Identify which cell holds the provided text, then report its [X, Y] central coordinate. 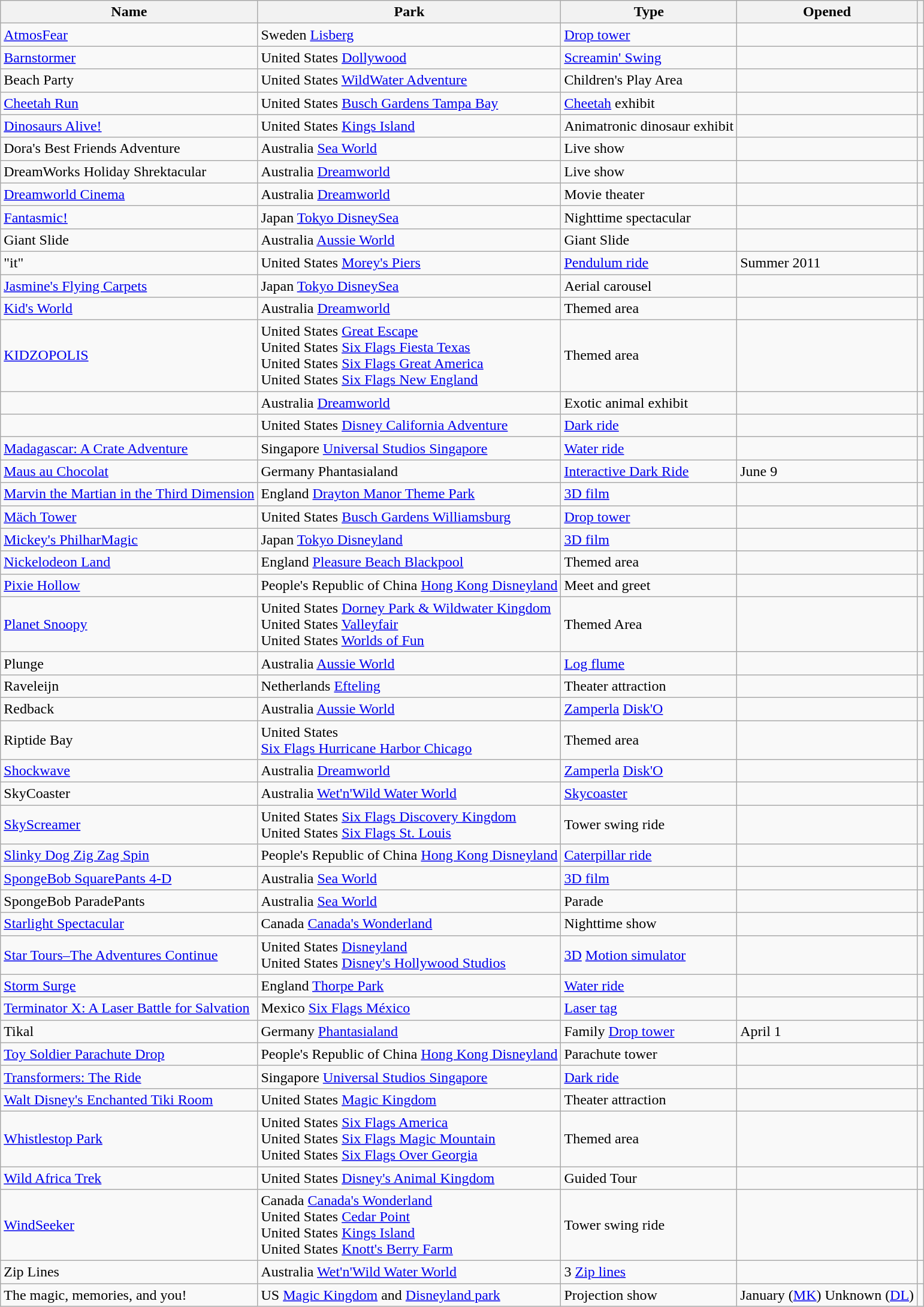
Nighttime show [649, 924]
United States WildWater Adventure [409, 80]
Cheetah exhibit [649, 103]
The magic, memories, and you! [129, 1295]
Canada Canada's WonderlandUnited States Cedar PointUnited States Kings IslandUnited States Knott's Berry Farm [409, 1225]
Transformers: The Ride [129, 1077]
England Drayton Manor Theme Park [409, 494]
United States Magic Kingdom [409, 1100]
Raveleijn [129, 686]
Cheetah Run [129, 103]
Mäch Tower [129, 517]
Movie theater [649, 194]
WindSeeker [129, 1225]
Walt Disney's Enchanted Tiki Room [129, 1100]
Dreamworld Cinema [129, 194]
Dora's Best Friends Adventure [129, 149]
Parade [649, 901]
United States Disney California Adventure [409, 426]
3D Motion simulator [649, 954]
Plunge [129, 663]
United States Six Flags AmericaUnited States Six Flags Magic MountainUnited States Six Flags Over Georgia [409, 1139]
United States Morey's Piers [409, 263]
Summer 2011 [827, 263]
United StatesSix Flags Hurricane Harbor Chicago [409, 740]
Log flume [649, 663]
Guided Tour [649, 1178]
Terminator X: A Laser Battle for Salvation [129, 1008]
Meet and greet [649, 585]
United States Busch Gardens Tampa Bay [409, 103]
Tikal [129, 1031]
Star Tours–The Adventures Continue [129, 954]
Fantasmic! [129, 217]
AtmosFear [129, 35]
Madagascar: A Crate Adventure [129, 448]
Toy Soldier Parachute Drop [129, 1054]
Sweden Lisberg [409, 35]
Starlight Spectacular [129, 924]
Zip Lines [129, 1272]
Redback [129, 709]
US Magic Kingdom and Disneyland park [409, 1295]
Netherlands Efteling [409, 686]
United States Busch Gardens Williamsburg [409, 517]
England Thorpe Park [409, 986]
Children's Play Area [649, 80]
Jasmine's Flying Carpets [129, 286]
Japan Tokyo Disneyland [409, 540]
Riptide Bay [129, 740]
Dinosaurs Alive! [129, 126]
Storm Surge [129, 986]
Nickelodeon Land [129, 562]
SpongeBob ParadePants [129, 901]
Park [409, 12]
Planet Snoopy [129, 624]
SkyScreamer [129, 825]
SpongeBob SquarePants 4-D [129, 878]
Themed Area [649, 624]
Laser tag [649, 1008]
Skycoaster [649, 794]
Mickey's PhilharMagic [129, 540]
Opened [827, 12]
DreamWorks Holiday Shrektacular [129, 171]
United States Dollywood [409, 58]
United States Dorney Park & Wildwater KingdomUnited States ValleyfairUnited States Worlds of Fun [409, 624]
Pixie Hollow [129, 585]
June 9 [827, 471]
3 Zip lines [649, 1272]
Aerial carousel [649, 286]
Type [649, 12]
Barnstormer [129, 58]
United States DisneylandUnited States Disney's Hollywood Studios [409, 954]
Beach Party [129, 80]
Marvin the Martian in the Third Dimension [129, 494]
Maus au Chocolat [129, 471]
Projection show [649, 1295]
Wild Africa Trek [129, 1178]
Screamin' Swing [649, 58]
Mexico Six Flags México [409, 1008]
Family Drop tower [649, 1031]
"it" [129, 263]
Exotic animal exhibit [649, 403]
Name [129, 12]
Pendulum ride [649, 263]
United States Great EscapeUnited States Six Flags Fiesta TexasUnited States Six Flags Great AmericaUnited States Six Flags New England [409, 356]
January (MK) Unknown (DL) [827, 1295]
United States Six Flags Discovery KingdomUnited States Six Flags St. Louis [409, 825]
Nighttime spectacular [649, 217]
Kid's World [129, 309]
Parachute tower [649, 1054]
United States Disney's Animal Kingdom [409, 1178]
United States Kings Island [409, 126]
April 1 [827, 1031]
Whistlestop Park [129, 1139]
Caterpillar ride [649, 856]
Interactive Dark Ride [649, 471]
Shockwave [129, 771]
SkyCoaster [129, 794]
Slinky Dog Zig Zag Spin [129, 856]
Canada Canada's Wonderland [409, 924]
Animatronic dinosaur exhibit [649, 126]
KIDZOPOLIS [129, 356]
England Pleasure Beach Blackpool [409, 562]
